Extract the (X, Y) coordinate from the center of the cell holding the provided text.  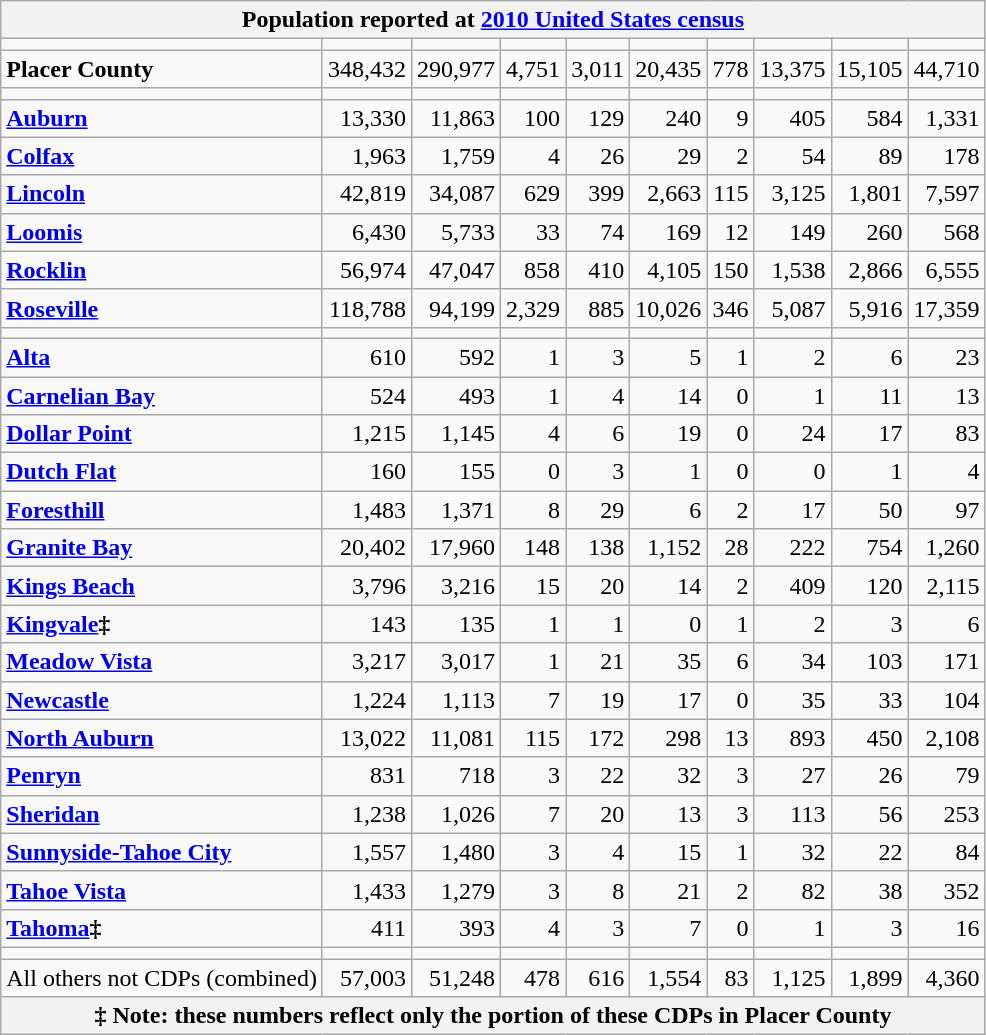
56 (870, 814)
12 (730, 232)
3,011 (598, 69)
6,430 (366, 232)
20,435 (668, 69)
7,597 (946, 194)
Newcastle (162, 700)
405 (792, 118)
240 (668, 118)
450 (870, 738)
27 (792, 776)
172 (598, 738)
54 (792, 156)
28 (730, 548)
Colfax (162, 156)
11,863 (456, 118)
Lincoln (162, 194)
Carnelian Bay (162, 395)
493 (456, 395)
149 (792, 232)
103 (870, 662)
Population reported at 2010 United States census (493, 20)
568 (946, 232)
1,557 (366, 852)
94,199 (456, 308)
Tahoma‡ (162, 928)
4,360 (946, 977)
885 (598, 308)
253 (946, 814)
120 (870, 586)
15,105 (870, 69)
222 (792, 548)
2,115 (946, 586)
13,330 (366, 118)
118,788 (366, 308)
Alta (162, 357)
2,329 (534, 308)
1,480 (456, 852)
51,248 (456, 977)
129 (598, 118)
831 (366, 776)
4,751 (534, 69)
1,538 (792, 270)
298 (668, 738)
138 (598, 548)
1,125 (792, 977)
Placer County (162, 69)
4,105 (668, 270)
1,433 (366, 890)
616 (598, 977)
17,960 (456, 548)
44,710 (946, 69)
74 (598, 232)
Meadow Vista (162, 662)
260 (870, 232)
778 (730, 69)
178 (946, 156)
584 (870, 118)
1,026 (456, 814)
Rocklin (162, 270)
1,483 (366, 510)
20,402 (366, 548)
6,555 (946, 270)
352 (946, 890)
84 (946, 852)
17,359 (946, 308)
Foresthill (162, 510)
754 (870, 548)
3,125 (792, 194)
143 (366, 624)
160 (366, 472)
1,759 (456, 156)
5,733 (456, 232)
478 (534, 977)
34,087 (456, 194)
56,974 (366, 270)
610 (366, 357)
1,331 (946, 118)
Roseville (162, 308)
113 (792, 814)
409 (792, 586)
592 (456, 357)
104 (946, 700)
1,801 (870, 194)
All others not CDPs (combined) (162, 977)
16 (946, 928)
393 (456, 928)
Penryn (162, 776)
10,026 (668, 308)
1,215 (366, 434)
1,371 (456, 510)
1,113 (456, 700)
290,977 (456, 69)
171 (946, 662)
38 (870, 890)
5,087 (792, 308)
Loomis (162, 232)
148 (534, 548)
Auburn (162, 118)
1,145 (456, 434)
3,796 (366, 586)
Dollar Point (162, 434)
3,017 (456, 662)
42,819 (366, 194)
169 (668, 232)
3,216 (456, 586)
Kingvale‡ (162, 624)
79 (946, 776)
1,963 (366, 156)
57,003 (366, 977)
346 (730, 308)
1,238 (366, 814)
2,663 (668, 194)
1,899 (870, 977)
11 (870, 395)
Dutch Flat (162, 472)
5,916 (870, 308)
155 (456, 472)
1,224 (366, 700)
718 (456, 776)
524 (366, 395)
150 (730, 270)
348,432 (366, 69)
1,260 (946, 548)
13,375 (792, 69)
North Auburn (162, 738)
2,108 (946, 738)
410 (598, 270)
50 (870, 510)
Sheridan (162, 814)
2,866 (870, 270)
858 (534, 270)
Granite Bay (162, 548)
1,152 (668, 548)
Sunnyside-Tahoe City (162, 852)
135 (456, 624)
‡ Note: these numbers reflect only the portion of these CDPs in Placer County (493, 1016)
Kings Beach (162, 586)
893 (792, 738)
Tahoe Vista (162, 890)
629 (534, 194)
89 (870, 156)
1,554 (668, 977)
24 (792, 434)
82 (792, 890)
9 (730, 118)
399 (598, 194)
47,047 (456, 270)
11,081 (456, 738)
411 (366, 928)
34 (792, 662)
23 (946, 357)
100 (534, 118)
1,279 (456, 890)
3,217 (366, 662)
97 (946, 510)
5 (668, 357)
13,022 (366, 738)
